Determine the (x, y) coordinate at the center of the cell enclosing the given text.  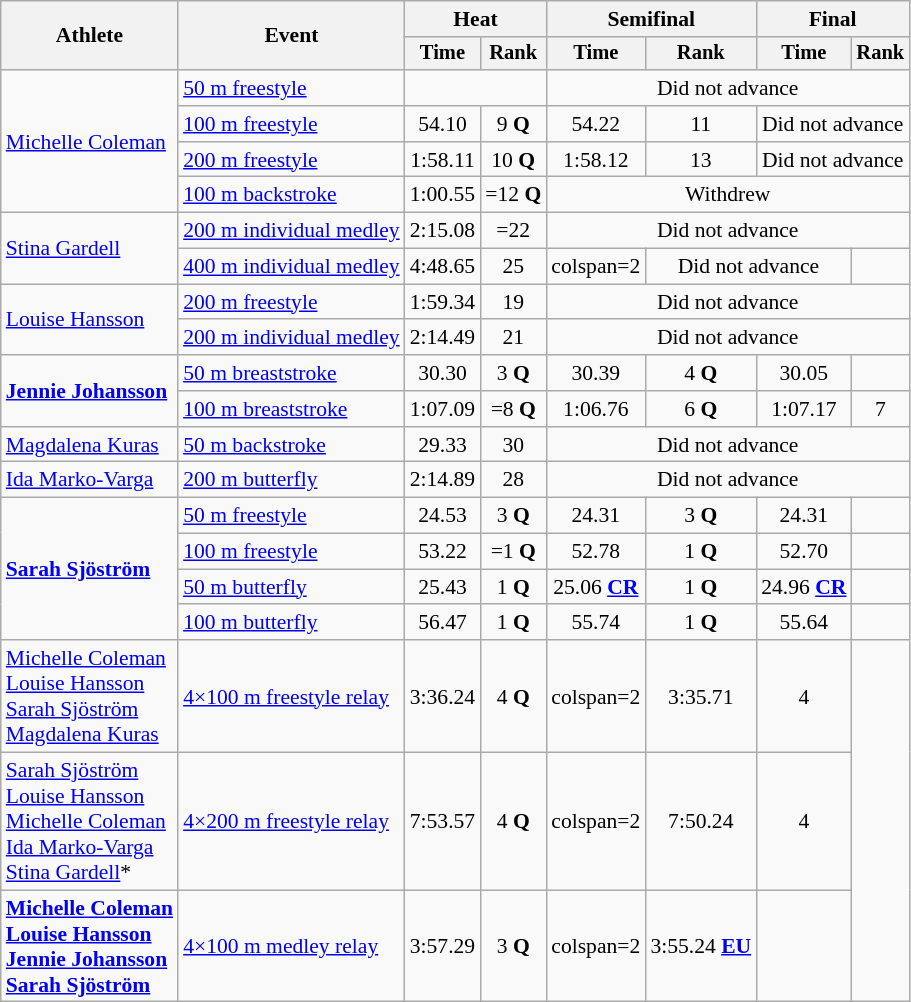
56.47 (442, 623)
30.39 (596, 373)
10 Q (513, 160)
4×100 m medley relay (292, 946)
Ida Marko-Varga (90, 480)
4×100 m freestyle relay (292, 696)
19 (513, 302)
Michelle Coleman (90, 141)
25.06 CR (596, 587)
52.70 (804, 552)
53.22 (442, 552)
Event (292, 36)
3:36.24 (442, 696)
Semifinal (651, 19)
4:48.65 (442, 267)
3:57.29 (442, 946)
30.30 (442, 373)
30.05 (804, 373)
Louise Hansson (90, 320)
2:15.08 (442, 231)
7:50.24 (700, 822)
Michelle ColemanLouise HanssonJennie JohanssonSarah Sjöström (90, 946)
100 m breaststroke (292, 409)
Sarah SjöströmLouise HanssonMichelle ColemanIda Marko-VargaStina Gardell* (90, 822)
9 Q (513, 124)
7 (881, 409)
3:55.24 EU (700, 946)
7:53.57 (442, 822)
=12 Q (513, 195)
50 m backstroke (292, 445)
Jennie Johansson (90, 390)
24.53 (442, 516)
1:07.09 (442, 409)
21 (513, 338)
13 (700, 160)
Sarah Sjöström (90, 569)
50 m breaststroke (292, 373)
Final (832, 19)
54.10 (442, 124)
25.43 (442, 587)
1:59.34 (442, 302)
2:14.49 (442, 338)
200 m butterfly (292, 480)
100 m backstroke (292, 195)
30 (513, 445)
24.96 CR (804, 587)
29.33 (442, 445)
2:14.89 (442, 480)
28 (513, 480)
Heat (476, 19)
55.74 (596, 623)
54.22 (596, 124)
1:58.12 (596, 160)
1:07.17 (804, 409)
3:35.71 (700, 696)
1:06.76 (596, 409)
1:00.55 (442, 195)
100 m butterfly (292, 623)
=22 (513, 231)
=8 Q (513, 409)
6 Q (700, 409)
55.64 (804, 623)
Stina Gardell (90, 248)
400 m individual medley (292, 267)
52.78 (596, 552)
1:58.11 (442, 160)
Athlete (90, 36)
Magdalena Kuras (90, 445)
50 m butterfly (292, 587)
Withdrew (728, 195)
25 (513, 267)
4×200 m freestyle relay (292, 822)
Michelle ColemanLouise HanssonSarah SjöströmMagdalena Kuras (90, 696)
=1 Q (513, 552)
11 (700, 124)
